Locate the cell with the specified text and output its [X, Y] center coordinate. 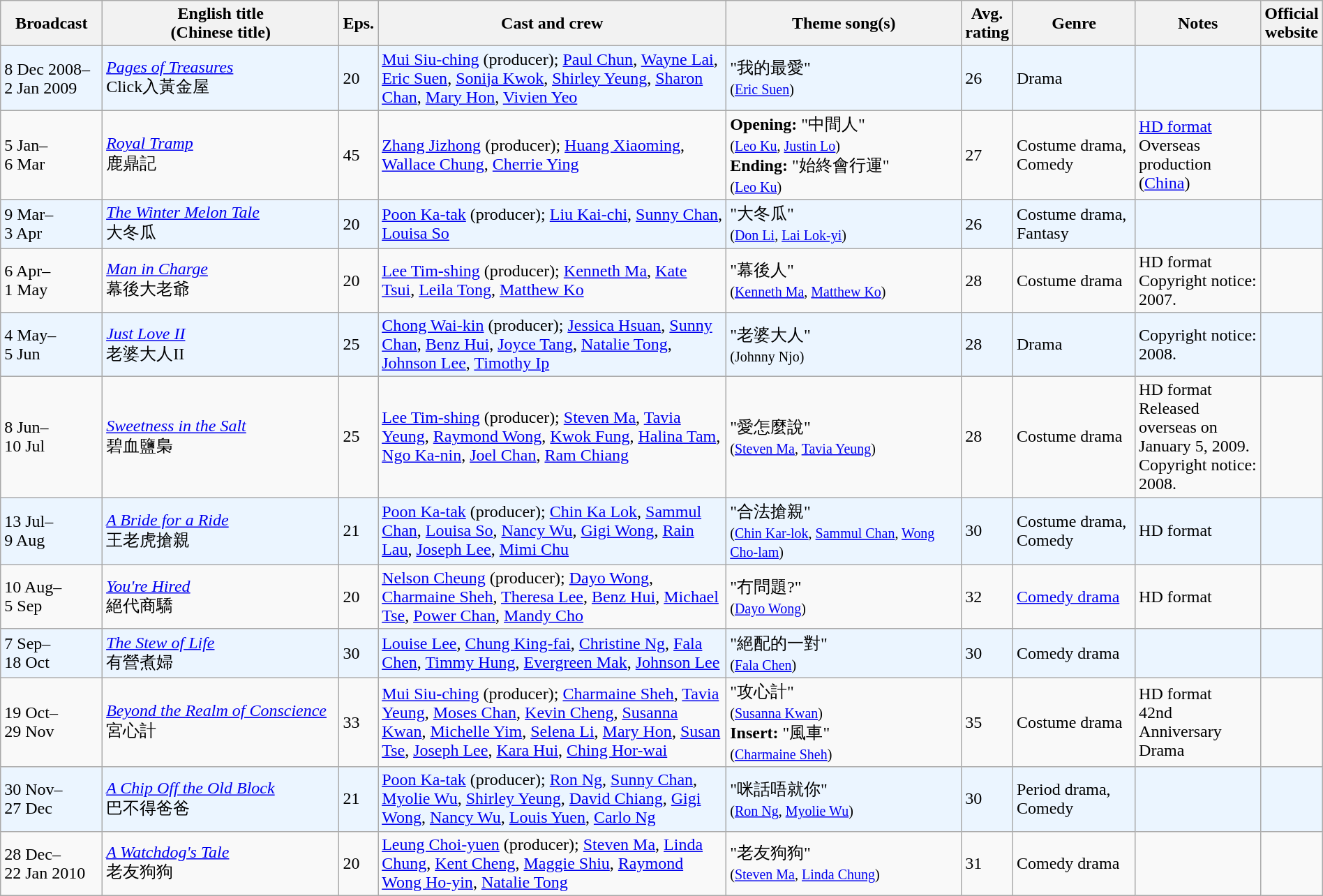
Copyright notice: 2008. [1198, 345]
"合法搶親" (Chin Kar-lok, Sammul Chan, Wong Cho-lam) [844, 532]
"大冬瓜" (Don Li, Lai Lok-yi) [844, 224]
5 Jan–6 Mar [52, 155]
Mui Siu-ching (producer); Paul Chun, Wayne Lai, Eric Suen, Sonija Kwok, Shirley Yeung, Sharon Chan, Mary Hon, Vivien Yeo [553, 78]
32 [987, 597]
English title (Chinese title) [221, 24]
"幕後人" (Kenneth Ma, Matthew Ko) [844, 281]
4 May–5 Jun [52, 345]
Cast and crew [553, 24]
A Chip Off the Old Block 巴不得爸爸 [221, 799]
Genre [1073, 24]
Leung Choi-yuen (producer); Steven Ma, Linda Chung, Kent Cheng, Maggie Shiu, Raymond Wong Ho-yin, Natalie Tong [553, 863]
33 [359, 722]
"冇問題?" (Dayo Wong) [844, 597]
Zhang Jizhong (producer); Huang Xiaoming, Wallace Chung, Cherrie Ying [553, 155]
10 Aug–5 Sep [52, 597]
HD formatReleased overseas on January 5, 2009. Copyright notice: 2008. [1198, 437]
27 [987, 155]
HD formatCopyright notice: 2007. [1198, 281]
Louise Lee, Chung King-fai, Christine Ng, Fala Chen, Timmy Hung, Evergreen Mak, Johnson Lee [553, 653]
The Stew of Life 有營煮婦 [221, 653]
Poon Ka-tak (producer); Liu Kai-chi, Sunny Chan, Louisa So [553, 224]
Notes [1198, 24]
13 Jul–9 Aug [52, 532]
Just Love II 老婆大人II [221, 345]
HD formatOverseas production (China) [1198, 155]
Official website [1292, 24]
Theme song(s) [844, 24]
Poon Ka-tak (producer); Ron Ng, Sunny Chan, Myolie Wu, Shirley Yeung, David Chiang, Gigi Wong, Nancy Wu, Louis Yuen, Carlo Ng [553, 799]
7 Sep–18 Oct [52, 653]
6 Apr–1 May [52, 281]
Broadcast [52, 24]
Period drama, Comedy [1073, 799]
The Winter Melon Tale 大冬瓜 [221, 224]
45 [359, 155]
Costume drama, Fantasy [1073, 224]
Eps. [359, 24]
35 [987, 722]
"咪話唔就你" (Ron Ng, Myolie Wu) [844, 799]
31 [987, 863]
"老婆大人"(Johnny Njo) [844, 345]
8 Jun–10 Jul [52, 437]
Pages of Treasures Click入黃金屋 [221, 78]
Lee Tim-shing (producer); Steven Ma, Tavia Yeung, Raymond Wong, Kwok Fung, Halina Tam, Ngo Ka-nin, Joel Chan, Ram Chiang [553, 437]
8 Dec 2008–2 Jan 2009 [52, 78]
"老友狗狗"(Steven Ma, Linda Chung) [844, 863]
You're Hired 絕代商驕 [221, 597]
"愛怎麼說" (Steven Ma, Tavia Yeung) [844, 437]
Avg. rating [987, 24]
Chong Wai-kin (producer); Jessica Hsuan, Sunny Chan, Benz Hui, Joyce Tang, Natalie Tong, Johnson Lee, Timothy Ip [553, 345]
Man in Charge 幕後大老爺 [221, 281]
A Bride for a Ride 王老虎搶親 [221, 532]
"攻心計" (Susanna Kwan) Insert: "風車" (Charmaine Sheh) [844, 722]
30 Nov–27 Dec [52, 799]
Royal Tramp 鹿鼎記 [221, 155]
19 Oct–29 Nov [52, 722]
9 Mar–3 Apr [52, 224]
Nelson Cheung (producer); Dayo Wong, Charmaine Sheh, Theresa Lee, Benz Hui, Michael Tse, Power Chan, Mandy Cho [553, 597]
Poon Ka-tak (producer); Chin Ka Lok, Sammul Chan, Louisa So, Nancy Wu, Gigi Wong, Rain Lau, Joseph Lee, Mimi Chu [553, 532]
HD format42nd Anniversary Drama [1198, 722]
Sweetness in the Salt 碧血鹽梟 [221, 437]
A Watchdog's Tale老友狗狗 [221, 863]
"絕配的一對" (Fala Chen) [844, 653]
28 Dec–22 Jan 2010 [52, 863]
Lee Tim-shing (producer); Kenneth Ma, Kate Tsui, Leila Tong, Matthew Ko [553, 281]
Opening: "中間人" (Leo Ku, Justin Lo) Ending: "始終會行運" (Leo Ku) [844, 155]
Beyond the Realm of Conscience 宮心計 [221, 722]
"我的最愛" (Eric Suen) [844, 78]
